Pinpoint the cell where the given text exists, returning its [x, y] midpoint coordinate. 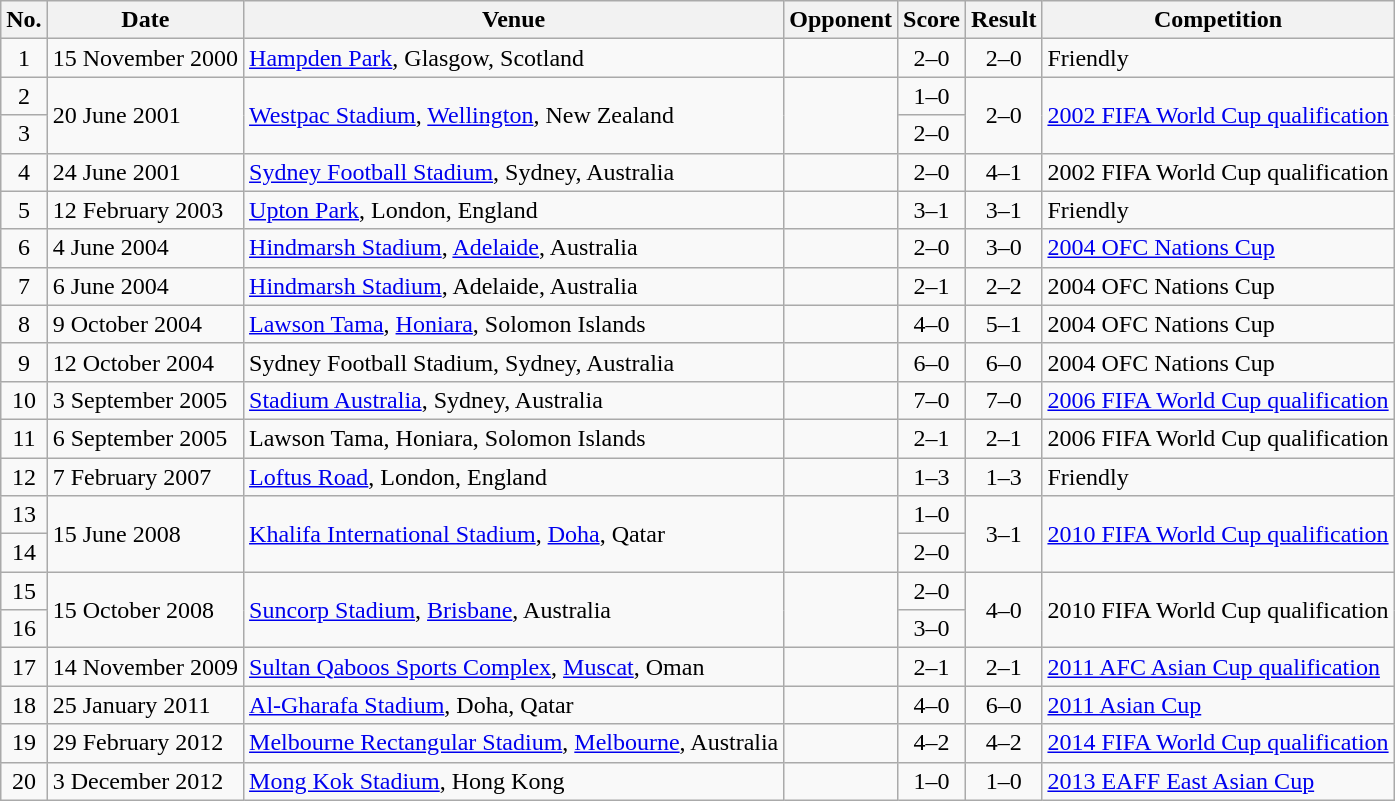
4 [24, 172]
2 [24, 96]
6 September 2005 [145, 438]
Result [1004, 20]
7 February 2007 [145, 477]
Al-Gharafa Stadium, Doha, Qatar [514, 705]
1 [24, 58]
5 [24, 210]
11 [24, 438]
7 [24, 286]
25 January 2011 [145, 705]
Westpac Stadium, Wellington, New Zealand [514, 115]
15 June 2008 [145, 534]
3 December 2012 [145, 781]
15 October 2008 [145, 610]
14 November 2009 [145, 667]
Upton Park, London, England [514, 210]
Mong Kok Stadium, Hong Kong [514, 781]
15 [24, 591]
8 [24, 324]
24 June 2001 [145, 172]
29 February 2012 [145, 743]
9 October 2004 [145, 324]
15 November 2000 [145, 58]
2014 FIFA World Cup qualification [1218, 743]
Hampden Park, Glasgow, Scotland [514, 58]
12 [24, 477]
Score [932, 20]
Sultan Qaboos Sports Complex, Muscat, Oman [514, 667]
18 [24, 705]
17 [24, 667]
6 June 2004 [145, 286]
6 [24, 248]
9 [24, 362]
Loftus Road, London, England [514, 477]
Stadium Australia, Sydney, Australia [514, 400]
3 [24, 134]
2013 EAFF East Asian Cup [1218, 781]
Date [145, 20]
13 [24, 515]
4–1 [1004, 172]
Suncorp Stadium, Brisbane, Australia [514, 610]
5–1 [1004, 324]
12 February 2003 [145, 210]
Melbourne Rectangular Stadium, Melbourne, Australia [514, 743]
19 [24, 743]
20 [24, 781]
14 [24, 553]
2011 AFC Asian Cup qualification [1218, 667]
16 [24, 629]
4 June 2004 [145, 248]
No. [24, 20]
20 June 2001 [145, 115]
12 October 2004 [145, 362]
Competition [1218, 20]
Venue [514, 20]
10 [24, 400]
2011 Asian Cup [1218, 705]
2–2 [1004, 286]
3 September 2005 [145, 400]
Opponent [841, 20]
Khalifa International Stadium, Doha, Qatar [514, 534]
